Extract the [X, Y] coordinate from the center of the cell holding the provided text.  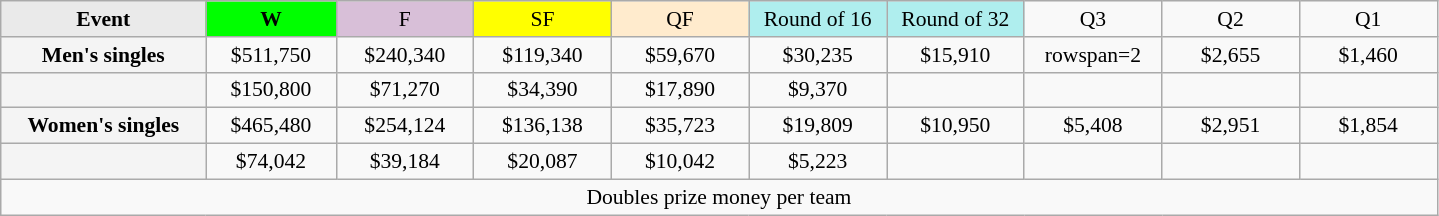
$240,340 [405, 55]
$254,124 [405, 126]
$10,950 [955, 126]
$1,460 [1368, 55]
$1,854 [1368, 126]
$20,087 [543, 162]
Q1 [1368, 19]
$10,042 [680, 162]
$119,340 [543, 55]
Women's singles [104, 126]
$59,670 [680, 55]
Event [104, 19]
$2,655 [1231, 55]
Round of 32 [955, 19]
rowspan=2 [1093, 55]
$15,910 [955, 55]
$35,723 [680, 126]
Q3 [1093, 19]
F [405, 19]
$34,390 [543, 90]
$2,951 [1231, 126]
$9,370 [818, 90]
W [271, 19]
$465,480 [271, 126]
$5,408 [1093, 126]
$30,235 [818, 55]
$39,184 [405, 162]
$17,890 [680, 90]
$74,042 [271, 162]
Doubles prize money per team [719, 197]
QF [680, 19]
Men's singles [104, 55]
$136,138 [543, 126]
$150,800 [271, 90]
Round of 16 [818, 19]
$5,223 [818, 162]
$19,809 [818, 126]
$511,750 [271, 55]
$71,270 [405, 90]
Q2 [1231, 19]
SF [543, 19]
